Determine the (X, Y) coordinate at the center of the cell enclosing the given text.  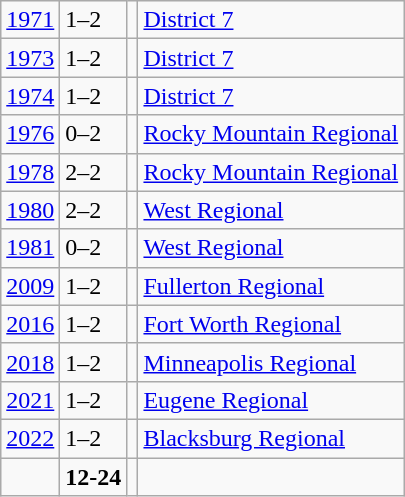
Fort Worth Regional (271, 324)
1973 (30, 58)
1980 (30, 210)
Fullerton Regional (271, 286)
1971 (30, 20)
2018 (30, 362)
Eugene Regional (271, 400)
1978 (30, 172)
2022 (30, 438)
12-24 (94, 477)
2016 (30, 324)
Minneapolis Regional (271, 362)
1974 (30, 96)
2021 (30, 400)
2009 (30, 286)
1976 (30, 134)
1981 (30, 248)
Blacksburg Regional (271, 438)
